From the cell containing the given text, extract its center point as (X, Y) coordinate. 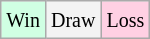
Loss (126, 20)
Win (24, 20)
Draw (72, 20)
